Locate the cell with the specified text and output its [X, Y] center coordinate. 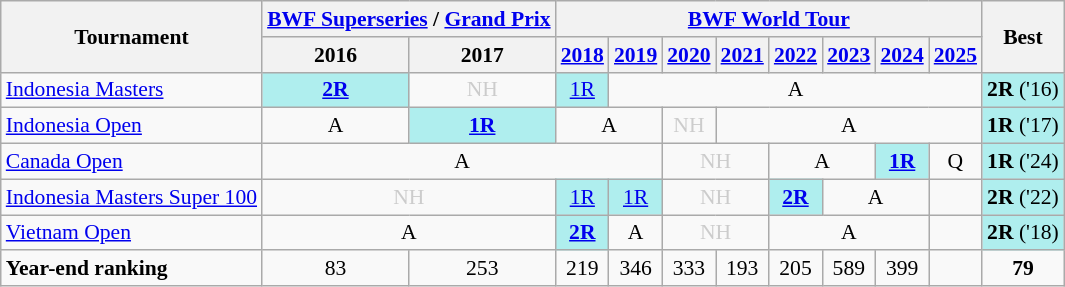
2R ('16) [1023, 90]
1R ('17) [1023, 126]
Indonesia Masters [132, 90]
79 [1023, 269]
2020 [688, 55]
2R ('18) [1023, 233]
346 [636, 269]
Year-end ranking [132, 269]
2022 [796, 55]
Q [956, 162]
399 [902, 269]
2021 [742, 55]
2023 [848, 55]
2016 [336, 55]
2017 [482, 55]
Canada Open [132, 162]
83 [336, 269]
253 [482, 269]
205 [796, 269]
193 [742, 269]
2019 [636, 55]
2025 [956, 55]
Best [1023, 36]
2024 [902, 55]
Indonesia Masters Super 100 [132, 197]
2R ('22) [1023, 197]
333 [688, 269]
BWF World Tour [769, 19]
Vietnam Open [132, 233]
2018 [582, 55]
BWF Superseries / Grand Prix [409, 19]
219 [582, 269]
Tournament [132, 36]
589 [848, 269]
1R ('24) [1023, 162]
Indonesia Open [132, 126]
